Output the (x, y) coordinate of the center of the cell containing the given text.  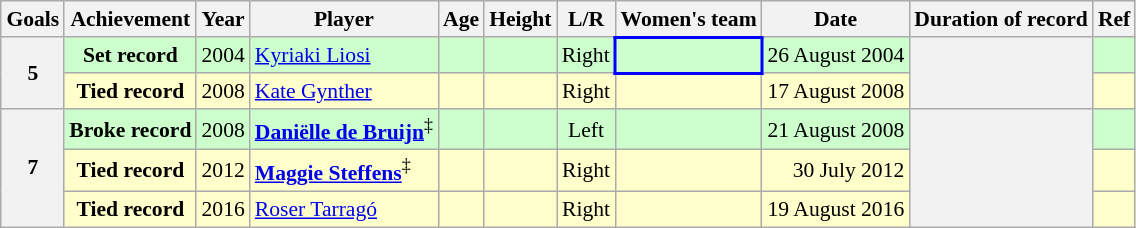
L/R (586, 19)
21 August 2008 (836, 130)
Goals (32, 19)
Height (520, 19)
Kate Gynther (344, 91)
Duration of record (1001, 19)
5 (32, 74)
17 August 2008 (836, 91)
30 July 2012 (836, 170)
Broke record (130, 130)
7 (32, 168)
2004 (222, 56)
26 August 2004 (836, 56)
Roser Tarragó (344, 209)
Set record (130, 56)
Left (586, 130)
Kyriaki Liosi (344, 56)
19 August 2016 (836, 209)
Daniëlle de Bruijn‡ (344, 130)
Achievement (130, 19)
Ref (1114, 19)
Player (344, 19)
Date (836, 19)
2016 (222, 209)
Women's team (688, 19)
2012 (222, 170)
Age (461, 19)
Maggie Steffens‡ (344, 170)
Year (222, 19)
